Pinpoint the cell where the given text exists, returning its (x, y) midpoint coordinate. 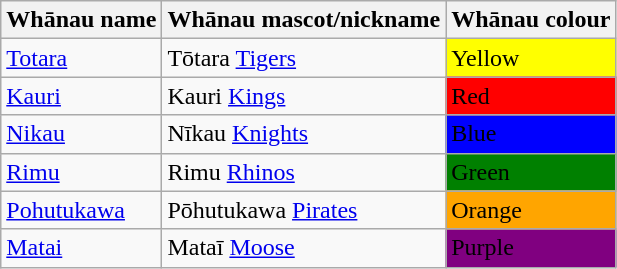
Rimu (82, 172)
Kauri Kings (304, 96)
Mataī Moose (304, 248)
Totara (82, 58)
Whānau name (82, 20)
Matai (82, 248)
Pohutukawa (82, 210)
Red (531, 96)
Yellow (531, 58)
Pōhutukawa Pirates (304, 210)
Orange (531, 210)
Whānau colour (531, 20)
Tōtara Tigers (304, 58)
Rimu Rhinos (304, 172)
Green (531, 172)
Blue (531, 134)
Nikau (82, 134)
Whānau mascot/nickname (304, 20)
Kauri (82, 96)
Purple (531, 248)
Nīkau Knights (304, 134)
